For the text-containing cell, return its midpoint in (X, Y) coordinate format. 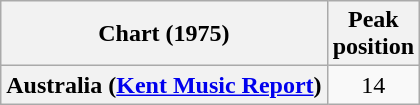
Chart (1975) (164, 34)
Peakposition (373, 34)
Australia (Kent Music Report) (164, 85)
14 (373, 85)
